Pinpoint the cell where the given text exists, returning its (x, y) midpoint coordinate. 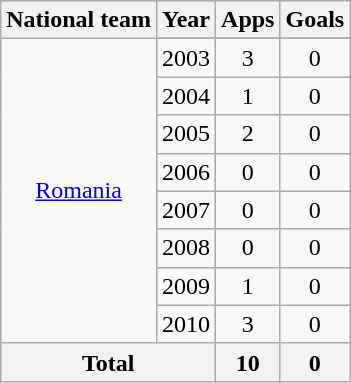
2003 (186, 58)
Year (186, 20)
2009 (186, 286)
2006 (186, 172)
2004 (186, 96)
National team (79, 20)
2 (248, 134)
2010 (186, 324)
2008 (186, 248)
Apps (248, 20)
Romania (79, 191)
Goals (315, 20)
Total (108, 362)
2005 (186, 134)
10 (248, 362)
2007 (186, 210)
